Pinpoint the cell where the given text exists, returning its [X, Y] midpoint coordinate. 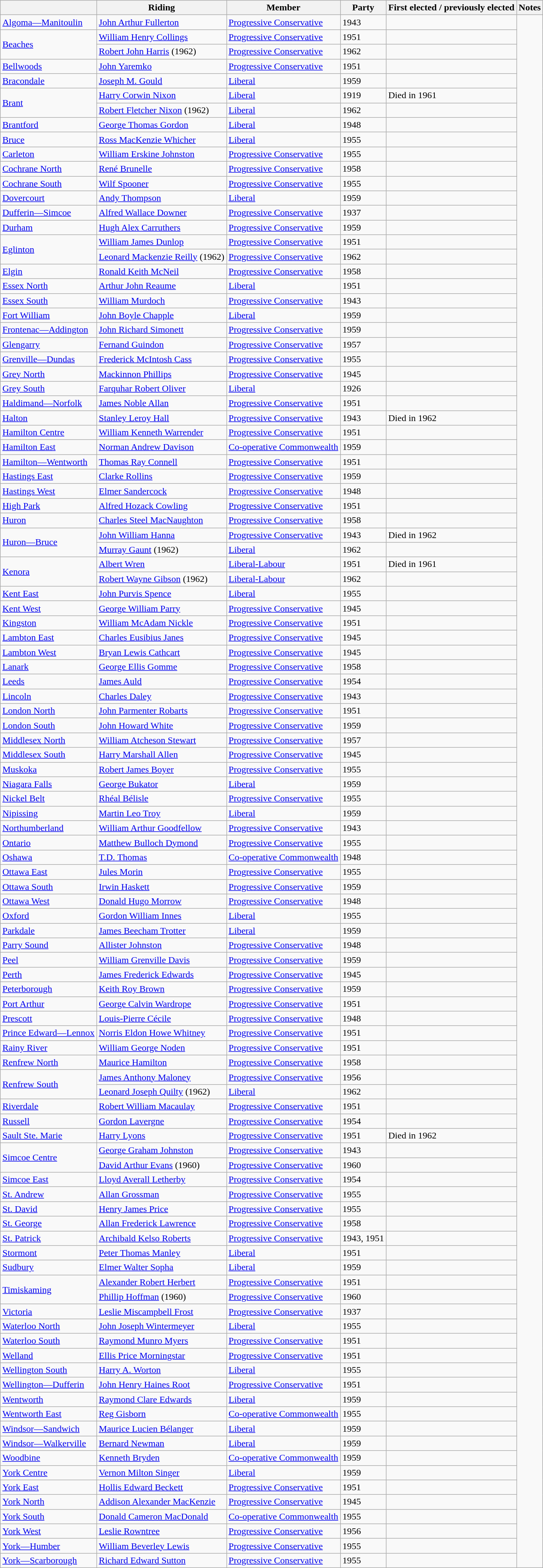
Irwin Haskett [162, 886]
Haldimand—Norfolk [49, 403]
Lanark [49, 667]
Sault Ste. Marie [49, 1136]
Ottawa East [49, 872]
Norris Eldon Howe Whitney [162, 1033]
Alexander Robert Herbert [162, 1282]
Bruce [49, 139]
Simcoe East [49, 1180]
Kingston [49, 623]
Allan Grossman [162, 1194]
Albert Wren [162, 564]
William Beverley Lewis [162, 1546]
Waterloo North [49, 1326]
Bellwoods [49, 66]
Robert William Macaulay [162, 1106]
Member [283, 8]
Charles Steel MacNaughton [162, 520]
Wellington—Dufferin [49, 1385]
Leslie Miscampbell Frost [162, 1311]
York West [49, 1531]
Eglinton [49, 249]
Oxford [49, 916]
Algoma—Manitoulin [49, 22]
Rainy River [49, 1048]
James Beecham Trotter [162, 931]
John Henry Haines Root [162, 1385]
Donald Cameron MacDonald [162, 1516]
Hugh Alex Carruthers [162, 227]
Wentworth East [49, 1414]
Waterloo South [49, 1341]
Thomas Ray Connell [162, 462]
Timiskaming [49, 1289]
St. David [49, 1209]
Carleton [49, 154]
High Park [49, 506]
Henry James Price [162, 1209]
Robert John Harris (1962) [162, 52]
Peter Thomas Manley [162, 1253]
John Yaremko [162, 66]
Nickel Belt [49, 799]
Woodbine [49, 1458]
Party [364, 8]
Frederick McIntosh Cass [162, 359]
Gordon William Innes [162, 916]
Essex North [49, 286]
Raymond Munro Myers [162, 1341]
Addison Alexander MacKenzie [162, 1502]
Richard Edward Sutton [162, 1560]
Harry Lyons [162, 1136]
Beaches [49, 44]
Halton [49, 418]
Maurice Lucien Bélanger [162, 1429]
Essex South [49, 301]
First elected / previously elected [451, 8]
Lambton East [49, 637]
T.D. Thomas [162, 857]
1926 [364, 388]
Middlesex South [49, 755]
Charles Daley [162, 696]
George Calvin Wardrope [162, 1004]
Hamilton East [49, 447]
Cochrane South [49, 184]
James Anthony Maloney [162, 1077]
Raymond Clare Edwards [162, 1399]
William Kenneth Warrender [162, 433]
William McAdam Nickle [162, 623]
Arthur John Reaume [162, 286]
William Atcheson Stewart [162, 740]
Ottawa South [49, 886]
Bryan Lewis Cathcart [162, 652]
Port Arthur [49, 1004]
Ontario [49, 843]
Bernard Newman [162, 1443]
Perth [49, 975]
Oshawa [49, 857]
James Noble Allan [162, 403]
York East [49, 1487]
William Erskine Johnston [162, 154]
St. George [49, 1224]
York Centre [49, 1473]
Lloyd Averall Letherby [162, 1180]
Brant [49, 103]
Leonard Mackenzie Reilly (1962) [162, 257]
George Bukator [162, 784]
John William Hanna [162, 535]
Mackinnon Phillips [162, 374]
Fernand Guindon [162, 344]
York—Humber [49, 1546]
Simcoe Centre [49, 1158]
Allister Johnston [162, 945]
Prescott [49, 1018]
Harry Corwin Nixon [162, 95]
Russell [49, 1121]
Ronald Keith McNeil [162, 271]
William George Noden [162, 1048]
Northumberland [49, 828]
Robert James Boyer [162, 769]
Robert Wayne Gibson (1962) [162, 579]
George William Parry [162, 608]
Huron [49, 520]
Jules Morin [162, 872]
Middlesex North [49, 740]
Wilf Spooner [162, 184]
Windsor—Walkerville [49, 1443]
Riverdale [49, 1106]
George Ellis Gomme [162, 667]
Norman Andrew Davison [162, 447]
Matthew Bulloch Dymond [162, 843]
René Brunelle [162, 169]
Fort William [49, 315]
St. Andrew [49, 1194]
Wentworth [49, 1399]
Cochrane North [49, 169]
Louis-Pierre Cécile [162, 1018]
William Arthur Goodfellow [162, 828]
Hamilton—Wentworth [49, 462]
Prince Edward—Lennox [49, 1033]
John Arthur Fullerton [162, 22]
Joseph M. Gould [162, 81]
York South [49, 1516]
Dufferin—Simcoe [49, 213]
Farquhar Robert Oliver [162, 388]
Archibald Kelso Roberts [162, 1238]
Alfred Wallace Downer [162, 213]
Renfrew North [49, 1062]
Grey North [49, 374]
David Arthur Evans (1960) [162, 1165]
Sudbury [49, 1267]
John Parmenter Robarts [162, 711]
Dovercourt [49, 198]
Glengarry [49, 344]
John Purvis Spence [162, 593]
James Auld [162, 682]
Phillip Hoffman (1960) [162, 1297]
Muskoka [49, 769]
1919 [364, 95]
Hastings West [49, 491]
Peel [49, 960]
Charles Eusibius Janes [162, 637]
Reg Gisborn [162, 1414]
Hastings East [49, 476]
Leslie Rowntree [162, 1531]
Durham [49, 227]
1943, 1951 [364, 1238]
Notes [530, 8]
Grey South [49, 388]
Clarke Rollins [162, 476]
Stanley Leroy Hall [162, 418]
Welland [49, 1355]
Donald Hugo Morrow [162, 901]
Lambton West [49, 652]
Kent West [49, 608]
John Howard White [162, 725]
Wellington South [49, 1370]
Ottawa West [49, 901]
Elmer Walter Sopha [162, 1267]
John Boyle Chapple [162, 315]
Leonard Joseph Quilty (1962) [162, 1092]
Parry Sound [49, 945]
George Graham Johnston [162, 1150]
Gordon Lavergne [162, 1121]
London South [49, 725]
Harry A. Worton [162, 1370]
John Joseph Wintermeyer [162, 1326]
York—Scarborough [49, 1560]
Kent East [49, 593]
Andy Thompson [162, 198]
Maurice Hamilton [162, 1062]
Kenora [49, 572]
Ellis Price Morningstar [162, 1355]
Lincoln [49, 696]
Ross MacKenzie Whicher [162, 139]
London North [49, 711]
William Henry Collings [162, 37]
Riding [162, 8]
James Frederick Edwards [162, 975]
William James Dunlop [162, 242]
Elgin [49, 271]
Stormont [49, 1253]
Alfred Hozack Cowling [162, 506]
George Thomas Gordon [162, 125]
Huron—Bruce [49, 542]
Rhéal Bélisle [162, 799]
William Murdoch [162, 301]
Allan Frederick Lawrence [162, 1224]
St. Patrick [49, 1238]
Brantford [49, 125]
Keith Roy Brown [162, 989]
Robert Fletcher Nixon (1962) [162, 110]
Hamilton Centre [49, 433]
Murray Gaunt (1962) [162, 550]
Victoria [49, 1311]
Martin Leo Troy [162, 813]
William Grenville Davis [162, 960]
Elmer Sandercock [162, 491]
Vernon Milton Singer [162, 1473]
John Richard Simonett [162, 330]
Harry Marshall Allen [162, 755]
Nipissing [49, 813]
Kenneth Bryden [162, 1458]
Parkdale [49, 931]
York North [49, 1502]
Windsor—Sandwich [49, 1429]
Frontenac—Addington [49, 330]
Grenville—Dundas [49, 359]
Bracondale [49, 81]
Niagara Falls [49, 784]
Leeds [49, 682]
Renfrew South [49, 1084]
Hollis Edward Beckett [162, 1487]
Peterborough [49, 989]
